From the cell containing the given text, extract its center point as (X, Y) coordinate. 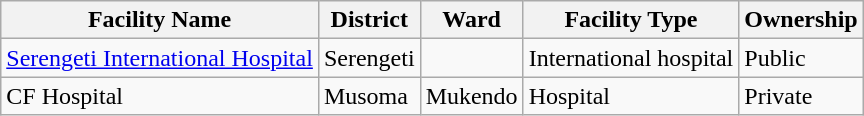
Ward (472, 20)
Serengeti International Hospital (160, 58)
Facility Type (631, 20)
Public (801, 58)
Hospital (631, 96)
International hospital (631, 58)
Private (801, 96)
Mukendo (472, 96)
Facility Name (160, 20)
CF Hospital (160, 96)
Musoma (369, 96)
Ownership (801, 20)
District (369, 20)
Serengeti (369, 58)
